Detect which cell encompasses the target text, then output its (x, y) center coordinate. 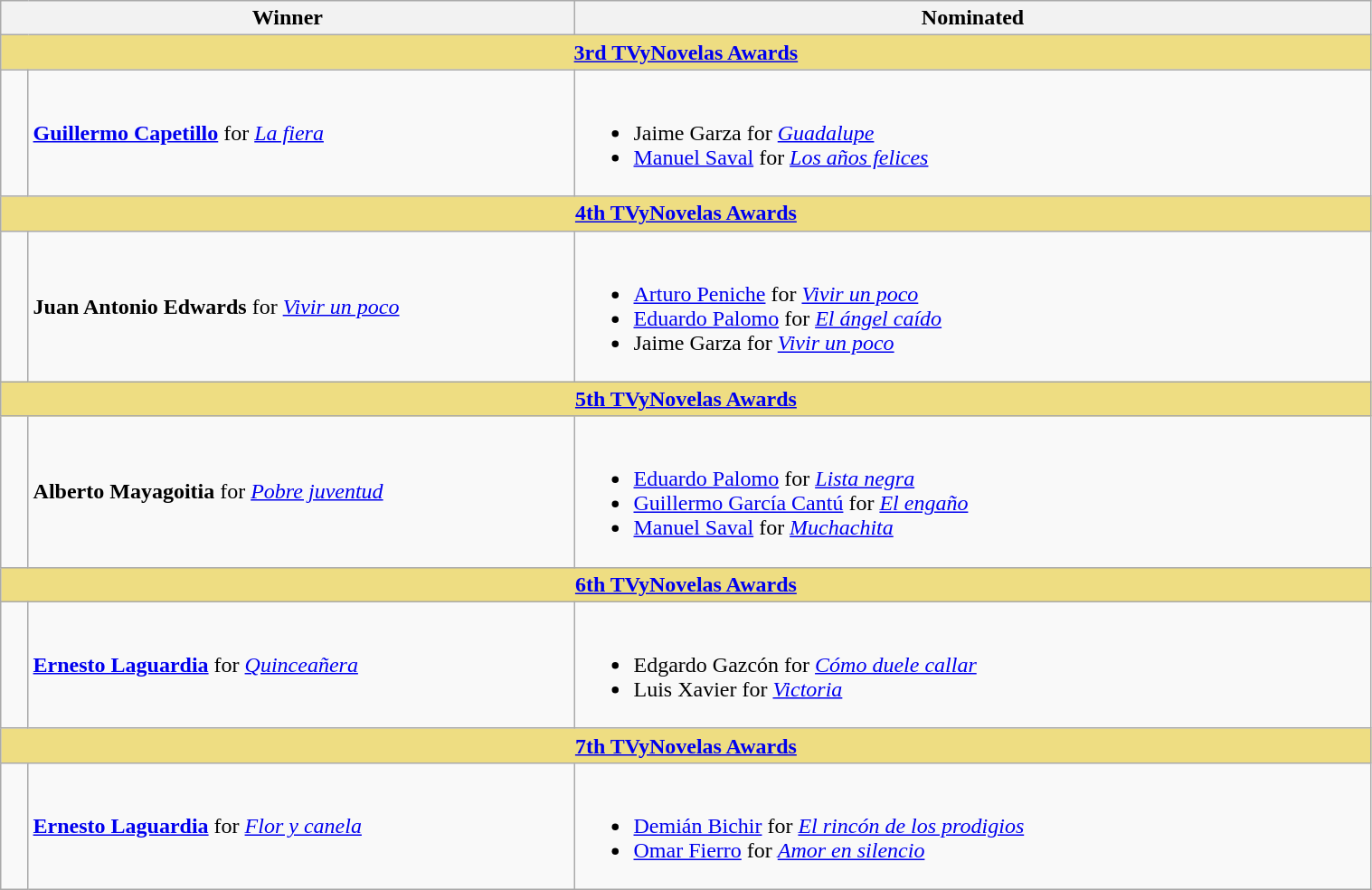
Eduardo Palomo for Lista negraGuillermo García Cantú for El engañoManuel Saval for Muchachita (973, 492)
4th TVyNovelas Awards (686, 213)
Alberto Mayagoitia for Pobre juventud (301, 492)
Demián Bichir for El rincón de los prodigiosOmar Fierro for Amor en silencio (973, 826)
Juan Antonio Edwards for Vivir un poco (301, 306)
3rd TVyNovelas Awards (686, 52)
Jaime Garza for GuadalupeManuel Saval for Los años felices (973, 133)
Nominated (973, 18)
5th TVyNovelas Awards (686, 399)
Edgardo Gazcón for Cómo duele callarLuis Xavier for Victoria (973, 665)
6th TVyNovelas Awards (686, 584)
Ernesto Laguardia for Quinceañera (301, 665)
Ernesto Laguardia for Flor y canela (301, 826)
7th TVyNovelas Awards (686, 745)
Guillermo Capetillo for La fiera (301, 133)
Arturo Peniche for Vivir un pocoEduardo Palomo for El ángel caídoJaime Garza for Vivir un poco (973, 306)
Winner (288, 18)
